From the cell containing the given text, extract its center point as (x, y) coordinate. 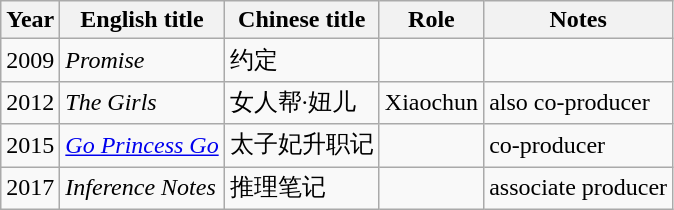
Year (30, 20)
太子妃升职记 (302, 146)
Role (431, 20)
co-producer (578, 146)
2015 (30, 146)
Promise (142, 60)
The Girls (142, 102)
Chinese title (302, 20)
English title (142, 20)
associate producer (578, 188)
2012 (30, 102)
also co-producer (578, 102)
Inference Notes (142, 188)
2009 (30, 60)
推理笔记 (302, 188)
Xiaochun (431, 102)
Go Princess Go (142, 146)
Notes (578, 20)
2017 (30, 188)
女人帮·妞儿 (302, 102)
约定 (302, 60)
